Provide the [X, Y] coordinate of the cell's center where the given text is located.  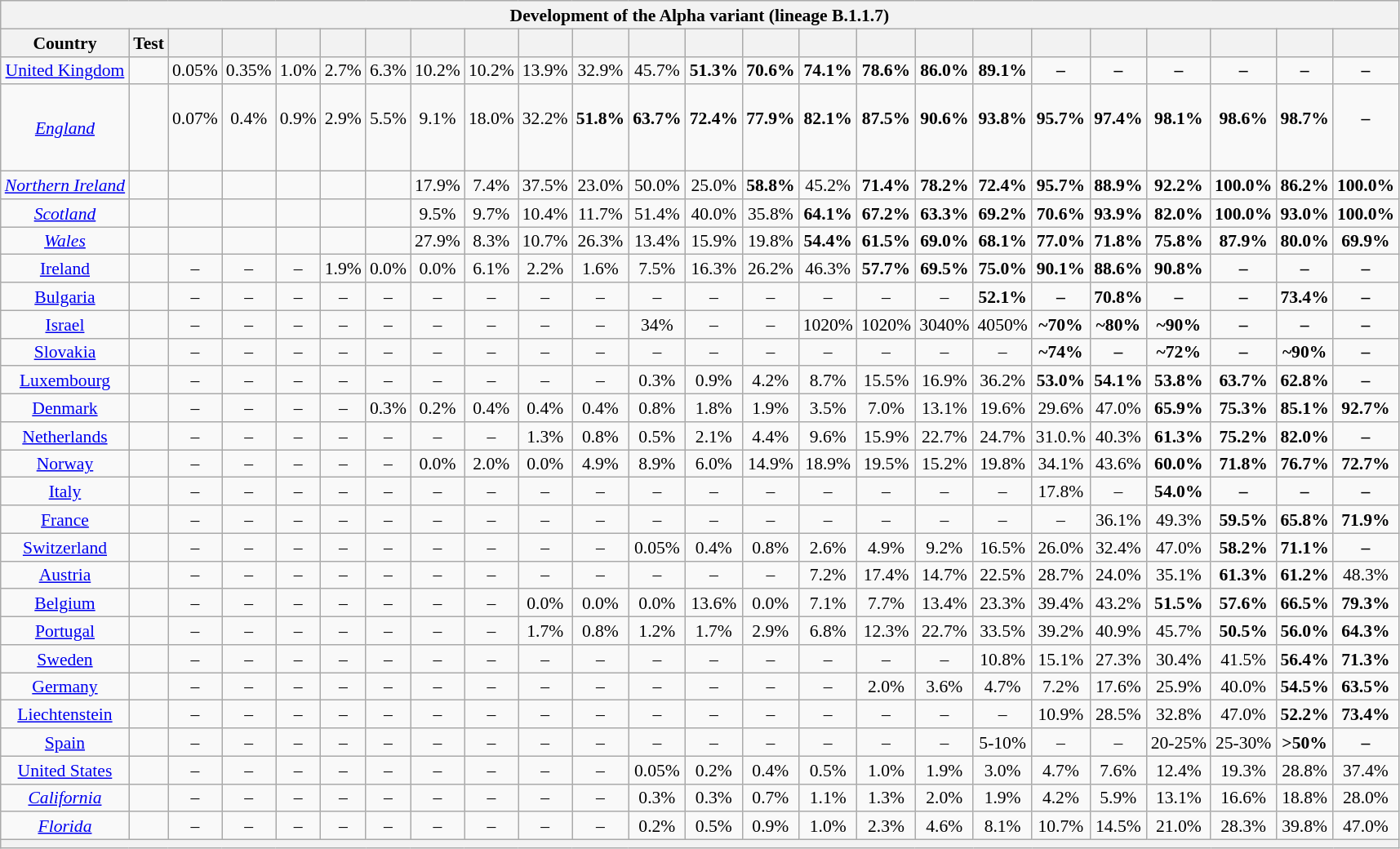
Germany [65, 687]
7.4% [491, 185]
32.4% [1118, 547]
Switzerland [65, 547]
~70% [1061, 324]
71.3% [1366, 659]
86.0% [944, 70]
Israel [65, 324]
54.1% [1118, 380]
16.6% [1243, 798]
71.1% [1304, 547]
68.1% [1002, 241]
2.2% [545, 269]
1.1% [828, 798]
54.5% [1304, 687]
10.8% [1002, 659]
27.3% [1118, 659]
53.8% [1179, 380]
21.0% [1179, 826]
Liechtenstein [65, 714]
Netherlands [65, 436]
58.8% [771, 185]
79.3% [1366, 603]
35.8% [771, 213]
45.2% [828, 185]
93.0% [1304, 213]
7.1% [828, 603]
24.7% [1002, 436]
~72% [1179, 352]
69.9% [1366, 241]
5.5% [389, 128]
56.4% [1304, 659]
51.4% [656, 213]
14.9% [771, 464]
8.9% [656, 464]
>50% [1304, 742]
43.2% [1118, 603]
77.0% [1061, 241]
7.5% [656, 269]
26.2% [771, 269]
5.9% [1118, 798]
25-30% [1243, 742]
97.4% [1118, 128]
0.35% [249, 70]
75.0% [1002, 269]
76.7% [1304, 464]
65.8% [1304, 519]
53.0% [1061, 380]
58.2% [1243, 547]
13.9% [545, 70]
80.0% [1304, 241]
Slovakia [65, 352]
82.1% [828, 128]
46.3% [828, 269]
39.4% [1061, 603]
28.5% [1118, 714]
Italy [65, 491]
12.4% [1179, 770]
6.8% [828, 631]
39.2% [1061, 631]
9.5% [438, 213]
50.0% [656, 185]
23.3% [1002, 603]
87.5% [887, 128]
United States [65, 770]
34% [656, 324]
57.6% [1243, 603]
89.1% [1002, 70]
69.0% [944, 241]
2.1% [713, 436]
40.3% [1118, 436]
75.8% [1179, 241]
48.3% [1366, 575]
19.6% [1002, 408]
98.1% [1179, 128]
63.5% [1366, 687]
17.8% [1061, 491]
3.5% [828, 408]
51.8% [601, 128]
77.9% [771, 128]
35.1% [1179, 575]
Florida [65, 826]
54.0% [1179, 491]
70.8% [1118, 296]
71.4% [887, 185]
50.5% [1243, 631]
32.8% [1179, 714]
59.5% [1243, 519]
6.3% [389, 70]
1.8% [713, 408]
69.2% [1002, 213]
51.3% [713, 70]
16.9% [944, 380]
Test [149, 42]
28.8% [1304, 770]
Northern Ireland [65, 185]
25.9% [1179, 687]
2.7% [343, 70]
19.5% [887, 464]
22.5% [1002, 575]
72.7% [1366, 464]
9.2% [944, 547]
25.0% [713, 185]
4.6% [944, 826]
52.2% [1304, 714]
Norway [65, 464]
8.7% [828, 380]
Country [65, 42]
37.5% [545, 185]
33.5% [1002, 631]
93.9% [1118, 213]
98.7% [1304, 128]
14.7% [944, 575]
11.7% [601, 213]
28.3% [1243, 826]
~74% [1061, 352]
63.3% [944, 213]
Austria [65, 575]
36.2% [1002, 380]
24.0% [1118, 575]
34.1% [1061, 464]
30.4% [1179, 659]
Sweden [65, 659]
90.6% [944, 128]
78.6% [887, 70]
California [65, 798]
52.1% [1002, 296]
Development of the Alpha variant (lineage B.1.1.7) [700, 15]
15.1% [1061, 659]
3040% [944, 324]
54.4% [828, 241]
United Kingdom [65, 70]
98.6% [1243, 128]
32.2% [545, 128]
36.1% [1118, 519]
4050% [1002, 324]
6.0% [713, 464]
40.9% [1118, 631]
6.1% [491, 269]
28.7% [1061, 575]
1.2% [656, 631]
7.0% [887, 408]
0.07% [195, 128]
England [65, 128]
67.2% [887, 213]
20-25% [1179, 742]
23.0% [601, 185]
Bulgaria [65, 296]
9.7% [491, 213]
27.9% [438, 241]
43.6% [1118, 464]
74.1% [828, 70]
51.5% [1179, 603]
61.5% [887, 241]
39.8% [1304, 826]
28.0% [1366, 798]
88.9% [1118, 185]
71.9% [1366, 519]
18.0% [491, 128]
10.9% [1061, 714]
14.5% [1118, 826]
4.4% [771, 436]
Belgium [65, 603]
61.2% [1304, 575]
15.5% [887, 380]
78.2% [944, 185]
Luxembourg [65, 380]
19.3% [1243, 770]
Spain [65, 742]
56.0% [1304, 631]
8.1% [1002, 826]
7.7% [887, 603]
3.6% [944, 687]
92.2% [1179, 185]
26.3% [601, 241]
85.1% [1304, 408]
64.3% [1366, 631]
93.8% [1002, 128]
69.5% [944, 269]
65.9% [1179, 408]
49.3% [1179, 519]
37.4% [1366, 770]
3.0% [1002, 770]
9.6% [828, 436]
15.2% [944, 464]
17.6% [1118, 687]
92.7% [1366, 408]
9.1% [438, 128]
Denmark [65, 408]
~80% [1118, 324]
41.5% [1243, 659]
90.1% [1061, 269]
31.0.% [1061, 436]
Scotland [65, 213]
10.4% [545, 213]
12.3% [887, 631]
32.9% [601, 70]
62.8% [1304, 380]
90.8% [1179, 269]
8.3% [491, 241]
5-10% [1002, 742]
17.9% [438, 185]
88.6% [1118, 269]
Ireland [65, 269]
29.6% [1061, 408]
18.9% [828, 464]
18.8% [1304, 798]
7.6% [1118, 770]
17.4% [887, 575]
66.5% [1304, 603]
16.3% [713, 269]
87.9% [1243, 241]
86.2% [1304, 185]
75.3% [1243, 408]
64.1% [828, 213]
0.7% [771, 798]
1.6% [601, 269]
60.0% [1179, 464]
France [65, 519]
2.6% [828, 547]
2.3% [887, 826]
13.6% [713, 603]
16.5% [1002, 547]
Wales [65, 241]
75.2% [1243, 436]
Portugal [65, 631]
57.7% [887, 269]
26.0% [1061, 547]
